Identify which cell holds the provided text, then report its (x, y) central coordinate. 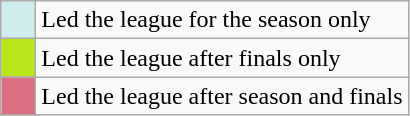
Led the league for the season only (222, 20)
Led the league after finals only (222, 58)
Led the league after season and finals (222, 96)
